Capture the cell that displays the provided text and extract its (X, Y) central coordinate. 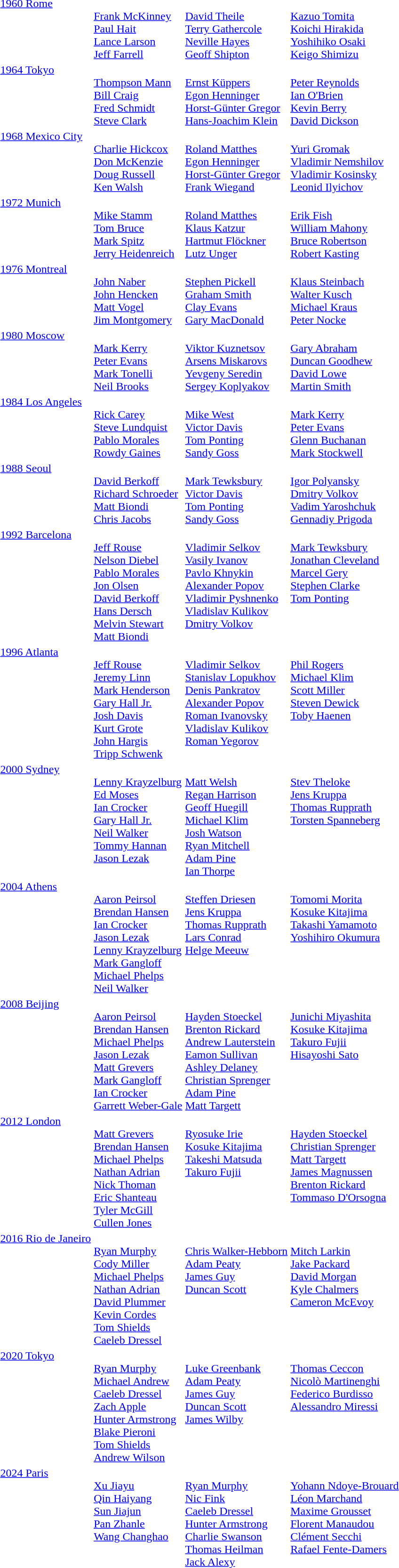
Steffen DriesenJens KruppaThomas RupprathLars ConradHelge Meeuw (236, 937)
Ryan Murphy Michael Andrew Caeleb Dressel Zach Apple Hunter Armstrong Blake Pieroni Tom Shields Andrew Wilson (138, 1406)
Ryosuke IrieKosuke KitajimaTakeshi MatsudaTakuro Fujii (236, 1172)
Ernst KüppersEgon HenningerHorst-Günter GregorHans-Joachim Klein (236, 95)
Roland MatthesEgon HenningerHorst-Günter GregorFrank Wiegand (236, 162)
Mike WestVictor DavisTom PontingSandy Goss (236, 427)
Lenny KrayzelburgEd MosesIan CrockerGary Hall Jr.Neil WalkerTommy HannanJason Lezak (138, 820)
Vladimir SelkovVasily IvanovPavlo KhnykinAlexander PopovVladimir PyshnenkoVladislav KulikovDmitry Volkov (236, 585)
Charlie HickcoxDon McKenzieDoug RussellKen Walsh (138, 162)
Aaron PeirsolBrendan HansenMichael PhelpsJason LezakMatt GreversMark GangloffIan CrockerGarrett Weber-Gale (138, 1055)
Chris Walker-HebbornAdam PeatyJames GuyDuncan Scott (236, 1289)
Mike StammTom BruceMark SpitzJerry Heidenreich (138, 228)
Stephen PickellGraham SmithClay EvansGary MacDonald (236, 294)
Jeff RouseNelson DiebelPablo MoralesJon OlsenDavid BerkoffHans DerschMelvin StewartMatt Biondi (138, 585)
Hayden StoeckelBrenton RickardAndrew LautersteinEamon SullivanAshley DelaneyChristian SprengerAdam PineMatt Targett (236, 1055)
John NaberJohn HenckenMatt VogelJim Montgomery (138, 294)
David BerkoffRichard SchroederMatt BiondiChris Jacobs (138, 494)
Roland MatthesKlaus KatzurHartmut FlöcknerLutz Unger (236, 228)
Ryan MurphyCody MillerMichael PhelpsNathan AdrianDavid PlummerKevin CordesTom ShieldsCaeleb Dressel (138, 1289)
Mark KerryPeter EvansMark TonelliNeil Brooks (138, 361)
Rick CareySteve LundquistPablo MoralesRowdy Gaines (138, 427)
Vladimir SelkovStanislav LopukhovDenis PankratovAlexander PopovRoman IvanovskyVladislav KulikovRoman Yegorov (236, 703)
Matt WelshRegan HarrisonGeoff HuegillMichael KlimJosh WatsonRyan MitchellAdam PineIan Thorpe (236, 820)
Viktor KuznetsovArsens MiskarovsYevgeny SeredinSergey Koplyakov (236, 361)
Mark TewksburyVictor DavisTom PontingSandy Goss (236, 494)
Matt GreversBrendan HansenMichael PhelpsNathan AdrianNick ThomanEric ShanteauTyler McGillCullen Jones (138, 1172)
Luke Greenbank Adam Peaty James Guy Duncan Scott James Wilby (236, 1406)
Aaron PeirsolBrendan HansenIan CrockerJason LezakLenny KrayzelburgMark GangloffMichael PhelpsNeil Walker (138, 937)
Thompson MannBill CraigFred SchmidtSteve Clark (138, 95)
Jeff RouseJeremy LinnMark HendersonGary Hall Jr.Josh DavisKurt GroteJohn HargisTripp Schwenk (138, 703)
